Find where the given text appears and provide that cell's center as [x, y] coordinate. 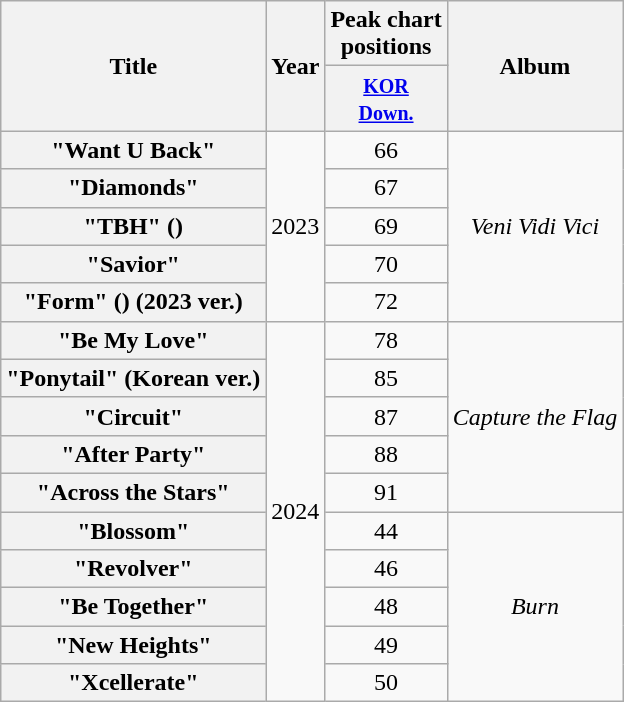
78 [386, 340]
Veni Vidi Vici [535, 226]
49 [386, 645]
"Revolver" [134, 569]
2023 [296, 226]
67 [386, 188]
"Be My Love" [134, 340]
70 [386, 264]
66 [386, 150]
2024 [296, 512]
"Blossom" [134, 531]
Peak chartpositions [386, 34]
"After Party" [134, 454]
Burn [535, 607]
48 [386, 607]
"Ponytail" (Korean ver.) [134, 378]
46 [386, 569]
Album [535, 66]
"Diamonds" [134, 188]
"New Heights" [134, 645]
88 [386, 454]
Year [296, 66]
69 [386, 226]
"Circuit" [134, 416]
"Be Together" [134, 607]
"Want U Back" [134, 150]
85 [386, 378]
72 [386, 302]
KORDown. [386, 98]
Title [134, 66]
"Xcellerate" [134, 683]
"TBH" () [134, 226]
"Form" () (2023 ver.) [134, 302]
"Savior" [134, 264]
"Across the Stars" [134, 492]
50 [386, 683]
87 [386, 416]
44 [386, 531]
91 [386, 492]
Capture the Flag [535, 416]
